Extract the (X, Y) coordinate from the center of the cell holding the provided text.  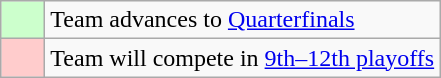
Team will compete in 9th–12th playoffs (242, 58)
Team advances to Quarterfinals (242, 20)
